Capture the cell that displays the provided text and extract its (x, y) central coordinate. 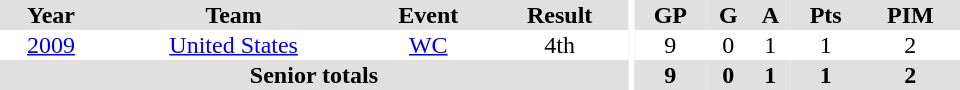
United States (234, 45)
A (770, 15)
G (728, 15)
Team (234, 15)
GP (670, 15)
Pts (826, 15)
4th (560, 45)
2009 (51, 45)
Result (560, 15)
Senior totals (314, 75)
Event (428, 15)
Year (51, 15)
WC (428, 45)
PIM (910, 15)
